Identify which cell holds the provided text, then report its [X, Y] central coordinate. 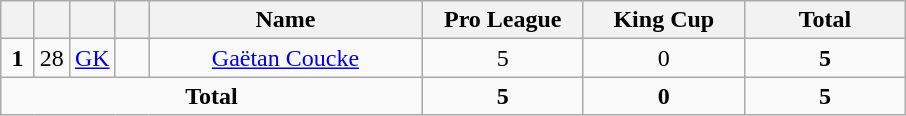
Gaëtan Coucke [286, 58]
King Cup [664, 20]
28 [52, 58]
Pro League [502, 20]
Name [286, 20]
1 [18, 58]
GK [92, 58]
